Find where the given text appears and provide that cell's center as [X, Y] coordinate. 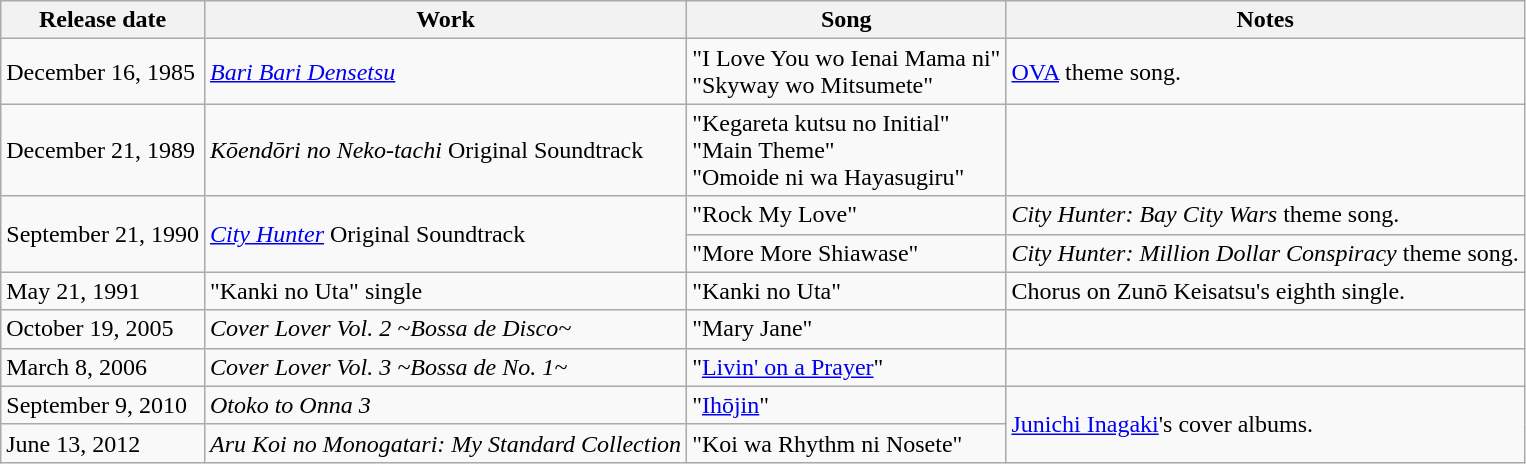
Otoko to Onna 3 [445, 405]
"Kegareta kutsu no Initial""Main Theme""Omoide ni wa Hayasugiru" [846, 150]
Cover Lover Vol. 2 ~Bossa de Disco~ [445, 329]
Work [445, 20]
"Kanki no Uta" single [445, 291]
Aru Koi no Monogatari: My Standard Collection [445, 443]
"Livin' on a Prayer" [846, 367]
October 19, 2005 [103, 329]
March 8, 2006 [103, 367]
Kōendōri no Neko-tachi Original Soundtrack [445, 150]
"Rock My Love" [846, 215]
Release date [103, 20]
"Kanki no Uta" [846, 291]
City Hunter: Million Dollar Conspiracy theme song. [1265, 253]
December 21, 1989 [103, 150]
OVA theme song. [1265, 72]
Junichi Inagaki's cover albums. [1265, 424]
September 21, 1990 [103, 234]
Cover Lover Vol. 3 ~Bossa de No. 1~ [445, 367]
Bari Bari Densetsu [445, 72]
May 21, 1991 [103, 291]
"Ihōjin" [846, 405]
Song [846, 20]
"Mary Jane" [846, 329]
Chorus on Zunō Keisatsu's eighth single. [1265, 291]
"I Love You wo Ienai Mama ni""Skyway wo Mitsumete" [846, 72]
December 16, 1985 [103, 72]
"Koi wa Rhythm ni Nosete" [846, 443]
City Hunter: Bay City Wars theme song. [1265, 215]
Notes [1265, 20]
City Hunter Original Soundtrack [445, 234]
"More More Shiawase" [846, 253]
June 13, 2012 [103, 443]
September 9, 2010 [103, 405]
